For the text-containing cell, return its midpoint in (x, y) coordinate format. 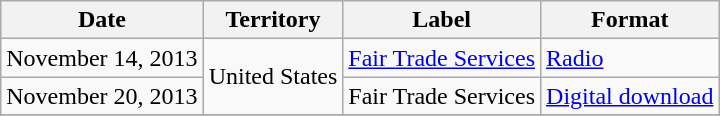
Digital download (630, 96)
Territory (273, 20)
Label (442, 20)
November 14, 2013 (102, 58)
Radio (630, 58)
November 20, 2013 (102, 96)
Format (630, 20)
Date (102, 20)
United States (273, 77)
